Return the [x, y] coordinate for the center point of the cell that contains the specified text.  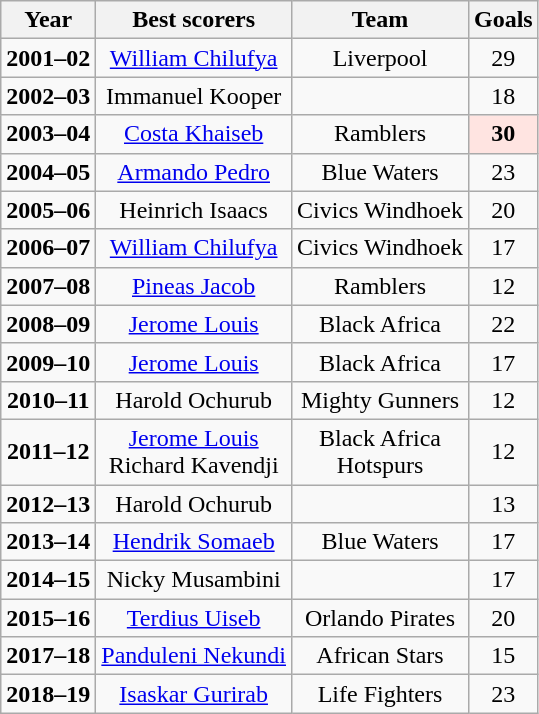
Terdius Uiseb [194, 618]
Orlando Pirates [380, 618]
Armando Pedro [194, 172]
2009–10 [48, 362]
15 [503, 656]
2011–12 [48, 452]
Costa Khaiseb [194, 134]
African Stars [380, 656]
Panduleni Nekundi [194, 656]
2001–02 [48, 58]
2007–08 [48, 286]
Mighty Gunners [380, 400]
18 [503, 96]
13 [503, 503]
Immanuel Kooper [194, 96]
2004–05 [48, 172]
2017–18 [48, 656]
2003–04 [48, 134]
Heinrich Isaacs [194, 210]
2015–16 [48, 618]
2013–14 [48, 542]
2010–11 [48, 400]
22 [503, 324]
Hendrik Somaeb [194, 542]
Black Africa Hotspurs [380, 452]
2018–19 [48, 694]
29 [503, 58]
2008–09 [48, 324]
30 [503, 134]
Goals [503, 20]
2014–15 [48, 580]
Life Fighters [380, 694]
Pineas Jacob [194, 286]
2005–06 [48, 210]
2002–03 [48, 96]
Team [380, 20]
Nicky Musambini [194, 580]
2012–13 [48, 503]
Jerome Louis Richard Kavendji [194, 452]
Year [48, 20]
Isaskar Gurirab [194, 694]
Liverpool [380, 58]
2006–07 [48, 248]
Best scorers [194, 20]
